Provide the [x, y] coordinate of the cell's center where the given text is located.  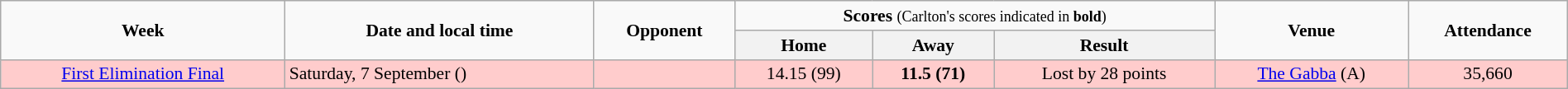
Saturday, 7 September () [440, 74]
11.5 (71) [933, 74]
Week [143, 30]
Scores (Carlton's scores indicated in bold) [975, 16]
First Elimination Final [143, 74]
Lost by 28 points [1105, 74]
Venue [1312, 30]
Result [1105, 45]
Away [933, 45]
Home [804, 45]
35,660 [1488, 74]
Date and local time [440, 30]
Opponent [664, 30]
14.15 (99) [804, 74]
Attendance [1488, 30]
The Gabba (A) [1312, 74]
